Return [X, Y] of the center of cell containing provided text 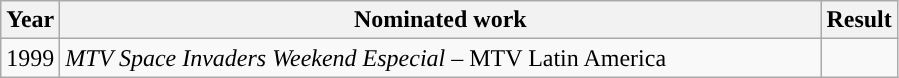
MTV Space Invaders Weekend Especial – MTV Latin America [440, 58]
1999 [30, 58]
Result [859, 20]
Year [30, 20]
Nominated work [440, 20]
